Return the (X, Y) coordinate for the center point of the cell that contains the specified text.  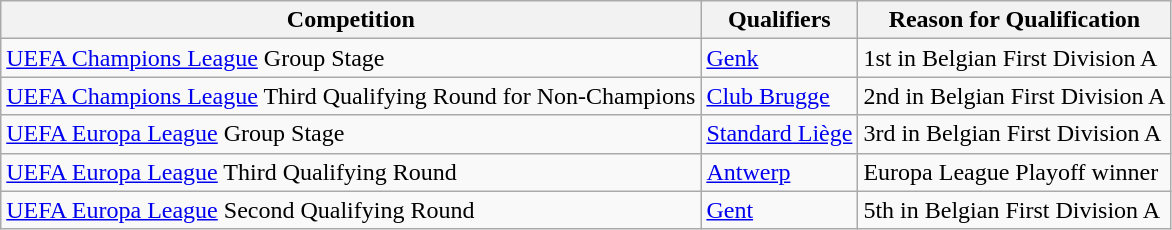
Club Brugge (780, 96)
Qualifiers (780, 20)
Reason for Qualification (1014, 20)
UEFA Champions League Group Stage (351, 58)
UEFA Champions League Third Qualifying Round for Non-Champions (351, 96)
Standard Liège (780, 134)
Gent (780, 210)
Genk (780, 58)
UEFA Europa League Second Qualifying Round (351, 210)
UEFA Europa League Group Stage (351, 134)
2nd in Belgian First Division A (1014, 96)
Competition (351, 20)
1st in Belgian First Division A (1014, 58)
5th in Belgian First Division A (1014, 210)
Antwerp (780, 172)
3rd in Belgian First Division A (1014, 134)
Europa League Playoff winner (1014, 172)
UEFA Europa League Third Qualifying Round (351, 172)
